From the cell containing the given text, extract its center point as [x, y] coordinate. 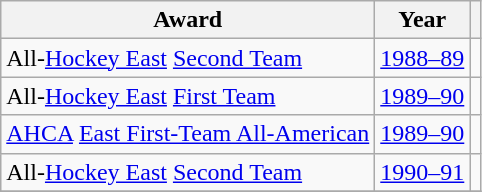
All-Hockey East First Team [188, 96]
Year [422, 20]
1990–91 [422, 172]
AHCA East First-Team All-American [188, 134]
Award [188, 20]
1988–89 [422, 58]
